From the cell containing the given text, extract its center point as [x, y] coordinate. 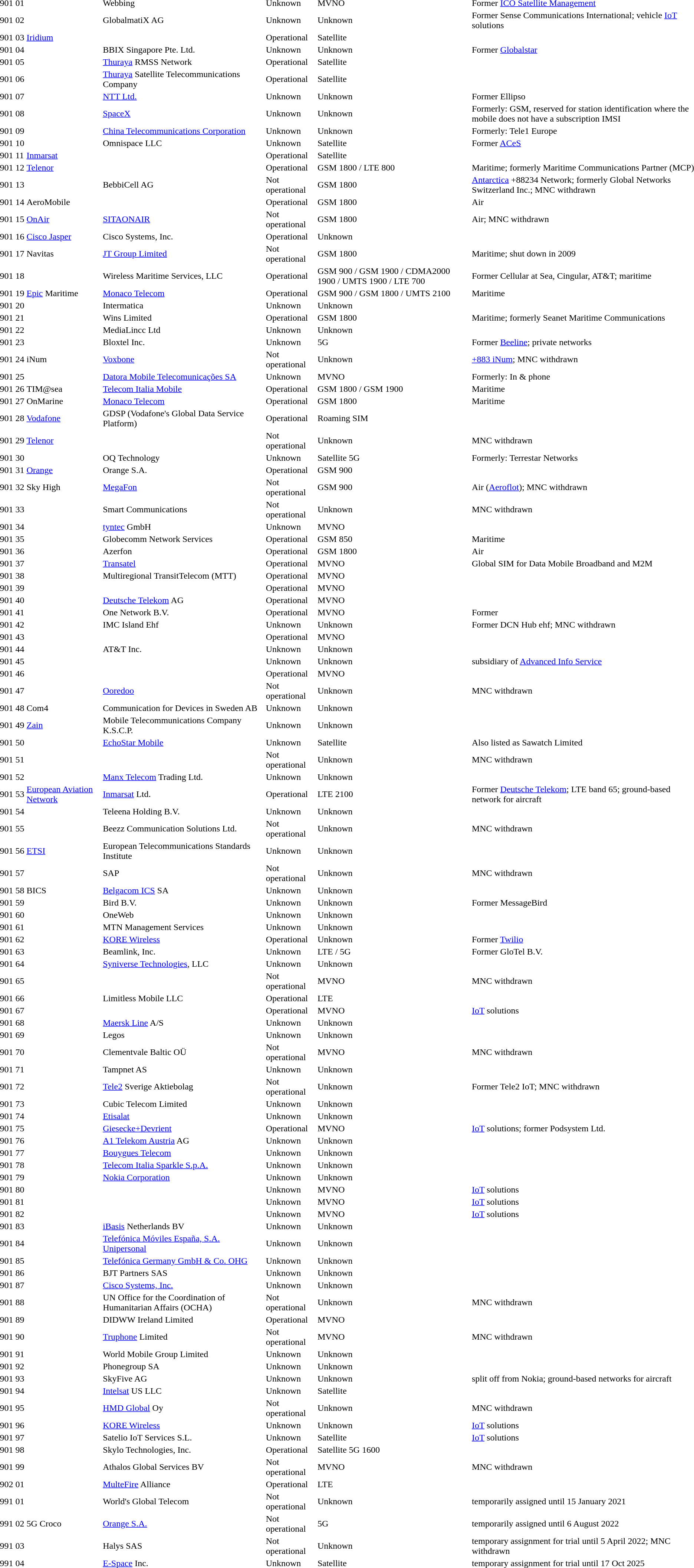
38 [20, 576]
GSM 1800 / GSM 1900 [393, 389]
Omnispace LLC [183, 143]
A1 Telekom Austria AG [183, 1141]
Satellite 5G 1600 [393, 1450]
80 [20, 1190]
25 [20, 377]
Bouygues Telecom [183, 1153]
62 [20, 939]
35 [20, 539]
Globecomm Network Services [183, 539]
42 [20, 625]
SkyFive AG [183, 1379]
Zain [64, 725]
34 [20, 527]
Intelsat US LLC [183, 1391]
MulteFire Alliance [183, 1484]
OQ Technology [183, 458]
OneWeb [183, 915]
Maersk Line A/S [183, 1023]
40 [20, 600]
iNum [64, 360]
China Telecommunications Corporation [183, 131]
Thuraya RMSS Network [183, 62]
70 [20, 1052]
DIDWW Ireland Limited [183, 1320]
23 [20, 342]
77 [20, 1153]
63 [20, 952]
AT&T Inc. [183, 649]
OnMarine [64, 401]
Wireless Maritime Services, LLC [183, 276]
AeroMobile [64, 202]
Ooredoo [183, 691]
5G Croco [64, 1524]
GSM 850 [393, 539]
Inmarsat Ltd. [183, 794]
52 [20, 777]
90 [20, 1337]
37 [20, 563]
SpaceX [183, 113]
15 [20, 219]
Satelio IoT Services S.L. [183, 1438]
World's Global Telecom [183, 1501]
Transatel [183, 563]
Sky High [64, 487]
MediaLincc Ltd [183, 330]
Etisalat [183, 1116]
36 [20, 551]
Clementvale Baltic OÜ [183, 1052]
26 [20, 389]
97 [20, 1438]
14 [20, 202]
56 [20, 851]
GSM 1800 / LTE 800 [393, 168]
Intermatica [183, 305]
48 [20, 708]
61 [20, 927]
85 [20, 1261]
Smart Communications [183, 509]
iBasis Netherlands BV [183, 1226]
TIM@sea [64, 389]
50 [20, 742]
Beamlink, Inc. [183, 952]
57 [20, 873]
12 [20, 168]
UN Office for the Coordination of Humanitarian Affairs (OCHA) [183, 1303]
83 [20, 1226]
Mobile Telecommunications Company K.S.C.P. [183, 725]
Tele2 Sverige Aktiebolag [183, 1087]
05 [20, 62]
BJT Partners SAS [183, 1273]
46 [20, 674]
Inmarsat [64, 155]
59 [20, 903]
94 [20, 1391]
Beezz Communication Solutions Ltd. [183, 829]
64 [20, 964]
18 [20, 276]
30 [20, 458]
Bird B.V. [183, 903]
82 [20, 1214]
SITAONAIR [183, 219]
Telefónica Móviles España, S.A. Unipersonal [183, 1243]
ETSI [64, 851]
Halys SAS [183, 1546]
Azerfon [183, 551]
BebbiCell AG [183, 185]
39 [20, 588]
Truphone Limited [183, 1337]
49 [20, 725]
21 [20, 318]
98 [20, 1450]
World Mobile Group Limited [183, 1354]
Legos [183, 1035]
Wins Limited [183, 318]
BBIX Singapore Pte. Ltd. [183, 50]
19 [20, 293]
31 [20, 470]
22 [20, 330]
EchoStar Mobile [183, 742]
69 [20, 1035]
54 [20, 811]
60 [20, 915]
Skylo Technologies, Inc. [183, 1450]
53 [20, 794]
27 [20, 401]
Satellite 5G [393, 458]
Iridium [64, 37]
Vodafone [64, 418]
88 [20, 1303]
45 [20, 661]
96 [20, 1425]
Com4 [64, 708]
06 [20, 79]
Athalos Global Services BV [183, 1467]
Limitless Mobile LLC [183, 998]
Roaming SIM [393, 418]
Giesecke+Devrient [183, 1128]
92 [20, 1366]
84 [20, 1243]
One Network B.V. [183, 612]
Bloxtel Inc. [183, 342]
GDSP (Vodafone's Global Data Service Platform) [183, 418]
33 [20, 509]
51 [20, 760]
04 [20, 50]
Manx Telecom Trading Ltd. [183, 777]
Telefónica Germany GmbH & Co. OHG [183, 1261]
Epic Maritime [64, 293]
Orange [64, 470]
55 [20, 829]
07 [20, 96]
75 [20, 1128]
European Aviation Network [64, 794]
16 [20, 236]
Nokia Corporation [183, 1177]
41 [20, 612]
Telecom Italia Mobile [183, 389]
95 [20, 1408]
Datora Mobile Telecomunicações SA [183, 377]
74 [20, 1116]
Belgacom ICS SA [183, 890]
17 [20, 254]
29 [20, 440]
86 [20, 1273]
MTN Management Services [183, 927]
Cubic Telecom Limited [183, 1104]
IMC Island Ehf [183, 625]
NTT Ltd. [183, 96]
13 [20, 185]
HMD Global Oy [183, 1408]
89 [20, 1320]
MegaFon [183, 487]
OnAir [64, 219]
79 [20, 1177]
67 [20, 1010]
European Telecommunications Standards Institute [183, 851]
Syniverse Technologies, LLC [183, 964]
BICS [64, 890]
09 [20, 131]
66 [20, 998]
68 [20, 1023]
Voxbone [183, 360]
08 [20, 113]
GSM 900 / GSM 1800 / UMTS 2100 [393, 293]
Multiregional TransitTelecom (MTT) [183, 576]
Teleena Holding B.V. [183, 811]
32 [20, 487]
Phonegroup SA [183, 1366]
Deutsche Telekom AG [183, 600]
73 [20, 1104]
87 [20, 1285]
Cisco Jasper [64, 236]
44 [20, 649]
Tampnet AS [183, 1069]
Telecom Italia Sparkle S.p.A. [183, 1165]
28 [20, 418]
10 [20, 143]
24 [20, 360]
78 [20, 1165]
JT Group Limited [183, 254]
SAP [183, 873]
99 [20, 1467]
65 [20, 981]
58 [20, 890]
43 [20, 637]
Thuraya Satellite Telecommunications Company [183, 79]
93 [20, 1379]
71 [20, 1069]
tyntec GmbH [183, 527]
91 [20, 1354]
GSM 900 / GSM 1900 / CDMA2000 1900 / UMTS 1900 / LTE 700 [393, 276]
Communication for Devices in Sweden AB [183, 708]
81 [20, 1202]
Navitas [64, 254]
20 [20, 305]
LTE / 5G [393, 952]
72 [20, 1087]
LTE 2100 [393, 794]
11 [20, 155]
76 [20, 1141]
47 [20, 691]
GlobalmatiX AG [183, 20]
